Scan for the cell matching the given text and deliver its [X, Y] coordinate at center. 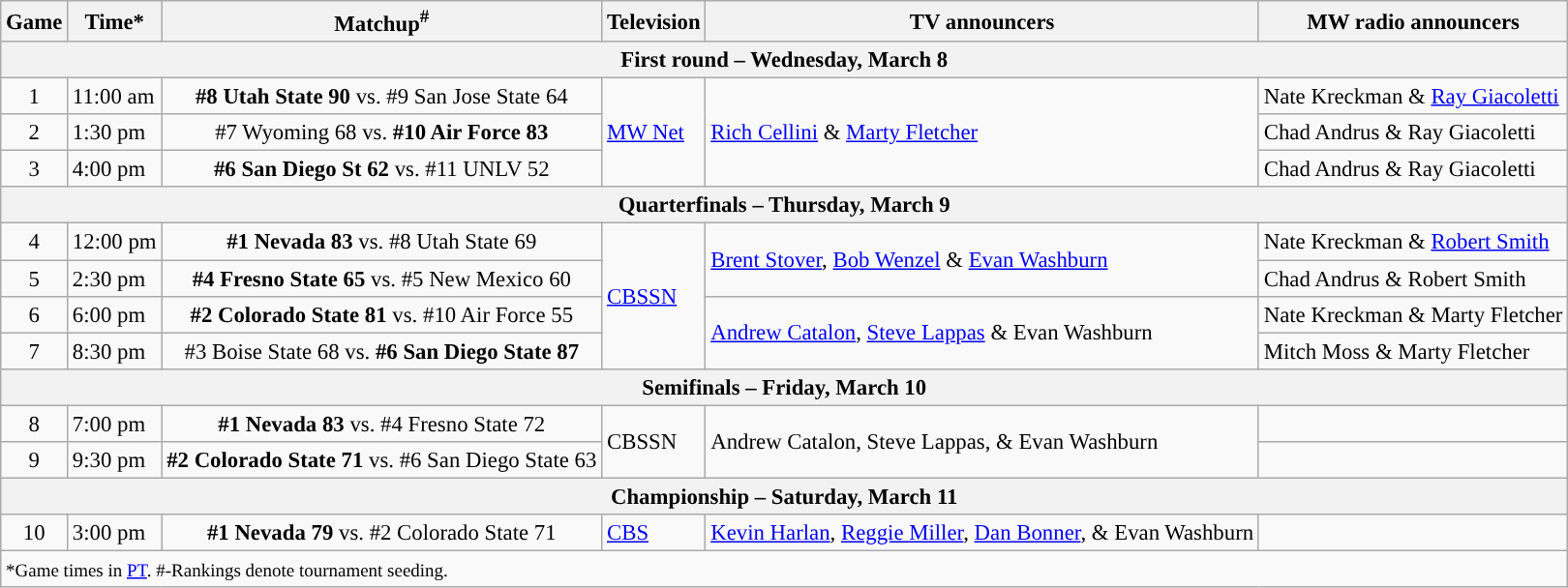
*Game times in PT. #-Rankings denote tournament seeding. [784, 569]
Andrew Catalon, Steve Lappas, & Evan Washburn [982, 441]
3 [35, 169]
Time* [114, 21]
1:30 pm [114, 132]
#4 Fresno State 65 vs. #5 New Mexico 60 [381, 279]
Semifinals – Friday, March 10 [784, 387]
Nate Kreckman & Robert Smith [1413, 242]
7:00 pm [114, 424]
MW Net [654, 133]
4:00 pm [114, 169]
#7 Wyoming 68 vs. #10 Air Force 83 [381, 132]
Mitch Moss & Marty Fletcher [1413, 351]
12:00 pm [114, 242]
Game [35, 21]
#1 Nevada 83 vs. #8 Utah State 69 [381, 242]
Chad Andrus & Robert Smith [1413, 279]
9:30 pm [114, 460]
Nate Kreckman & Marty Fletcher [1413, 314]
Television [654, 21]
4 [35, 242]
#2 Colorado State 71 vs. #6 San Diego State 63 [381, 460]
#2 Colorado State 81 vs. #10 Air Force 55 [381, 314]
Brent Stover, Bob Wenzel & Evan Washburn [982, 259]
Championship – Saturday, March 11 [784, 496]
CBS [654, 533]
8:30 pm [114, 351]
Matchup# [381, 21]
9 [35, 460]
#1 Nevada 83 vs. #4 Fresno State 72 [381, 424]
8 [35, 424]
Andrew Catalon, Steve Lappas & Evan Washburn [982, 333]
Rich Cellini & Marty Fletcher [982, 133]
10 [35, 533]
#6 San Diego St 62 vs. #11 UNLV 52 [381, 169]
Quarterfinals – Thursday, March 9 [784, 206]
Kevin Harlan, Reggie Miller, Dan Bonner, & Evan Washburn [982, 533]
11:00 am [114, 97]
2 [35, 132]
#3 Boise State 68 vs. #6 San Diego State 87 [381, 351]
3:00 pm [114, 533]
6:00 pm [114, 314]
#8 Utah State 90 vs. #9 San Jose State 64 [381, 97]
1 [35, 97]
5 [35, 279]
7 [35, 351]
#1 Nevada 79 vs. #2 Colorado State 71 [381, 533]
Nate Kreckman & Ray Giacoletti [1413, 97]
2:30 pm [114, 279]
TV announcers [982, 21]
6 [35, 314]
First round – Wednesday, March 8 [784, 60]
MW radio announcers [1413, 21]
